Identify which cell holds the provided text, then report its (x, y) central coordinate. 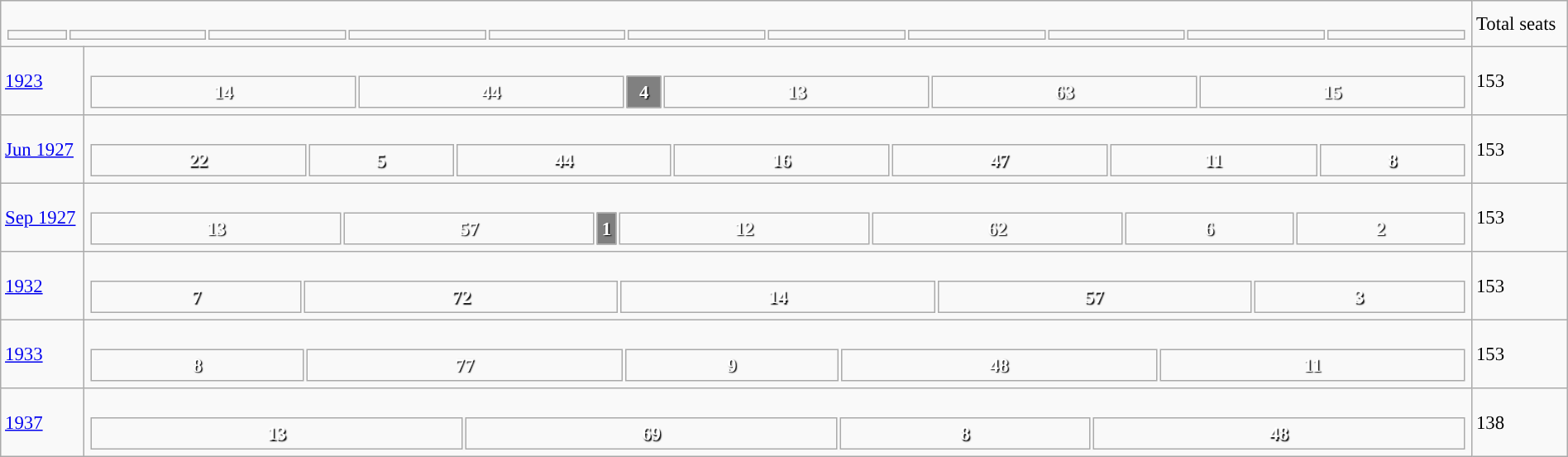
Jun 1927 (43, 149)
1 (607, 228)
22 5 44 16 47 11 8 (777, 149)
1937 (43, 422)
72 (461, 296)
15 (1333, 91)
16 (782, 161)
Sep 1927 (43, 217)
Total seats (1520, 23)
14 44 4 13 63 15 (777, 81)
4 (643, 91)
6 (1209, 228)
1933 (43, 354)
3 (1360, 296)
5 (380, 161)
7 72 14 57 3 (777, 286)
2 (1380, 228)
8 77 9 48 11 (777, 354)
69 (652, 434)
47 (999, 161)
22 (198, 161)
12 (744, 228)
138 (1520, 422)
62 (997, 228)
13 69 8 48 (777, 422)
13 57 1 12 62 6 2 (777, 217)
9 (732, 366)
63 (1065, 91)
1923 (43, 81)
77 (465, 366)
7 (197, 296)
1932 (43, 286)
